Locate the cell with the specified text and output its (X, Y) center coordinate. 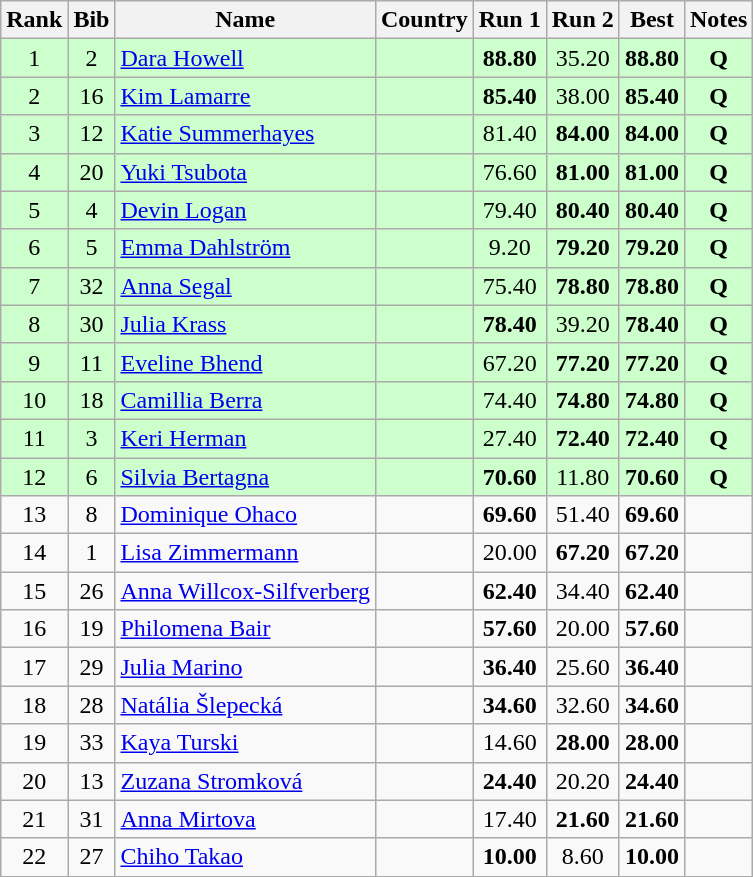
35.20 (582, 58)
28 (92, 705)
74.40 (510, 400)
75.40 (510, 286)
27.40 (510, 438)
Rank (34, 20)
76.60 (510, 172)
Bib (92, 20)
Silvia Bertagna (245, 477)
79.40 (510, 210)
Zuzana Stromková (245, 781)
27 (92, 857)
Julia Marino (245, 667)
14 (34, 553)
31 (92, 819)
33 (92, 743)
Lisa Zimmermann (245, 553)
29 (92, 667)
Camillia Berra (245, 400)
15 (34, 591)
Best (652, 20)
22 (34, 857)
17.40 (510, 819)
26 (92, 591)
32 (92, 286)
32.60 (582, 705)
8.60 (582, 857)
Keri Herman (245, 438)
Anna Willcox-Silfverberg (245, 591)
Run 2 (582, 20)
Notes (718, 20)
Devin Logan (245, 210)
20.20 (582, 781)
14.60 (510, 743)
Run 1 (510, 20)
Julia Krass (245, 324)
9.20 (510, 248)
51.40 (582, 515)
30 (92, 324)
Natália Šlepecká (245, 705)
25.60 (582, 667)
Chiho Takao (245, 857)
Country (424, 20)
Dara Howell (245, 58)
11.80 (582, 477)
21 (34, 819)
Name (245, 20)
38.00 (582, 96)
Eveline Bhend (245, 362)
Philomena Bair (245, 629)
81.40 (510, 134)
Anna Mirtova (245, 819)
7 (34, 286)
Anna Segal (245, 286)
34.40 (582, 591)
17 (34, 667)
10 (34, 400)
Yuki Tsubota (245, 172)
Kim Lamarre (245, 96)
Kaya Turski (245, 743)
Katie Summerhayes (245, 134)
Dominique Ohaco (245, 515)
39.20 (582, 324)
Emma Dahlström (245, 248)
9 (34, 362)
